Capture the cell that displays the provided text and extract its [x, y] central coordinate. 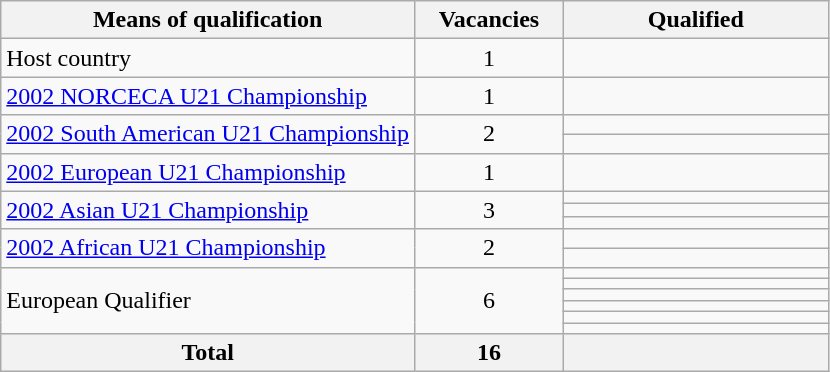
2002 African U21 Championship [208, 248]
Qualified [696, 20]
Means of qualification [208, 20]
2002 European U21 Championship [208, 172]
Host country [208, 58]
2002 South American U21 Championship [208, 134]
6 [488, 300]
16 [488, 353]
European Qualifier [208, 300]
Vacancies [488, 20]
2002 Asian U21 Championship [208, 210]
2002 NORCECA U21 Championship [208, 96]
3 [488, 210]
Total [208, 353]
